From the cell containing the given text, extract its center point as (x, y) coordinate. 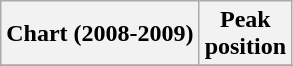
Chart (2008-2009) (100, 34)
Peakposition (245, 34)
